Locate the cell with the specified text and output its [X, Y] center coordinate. 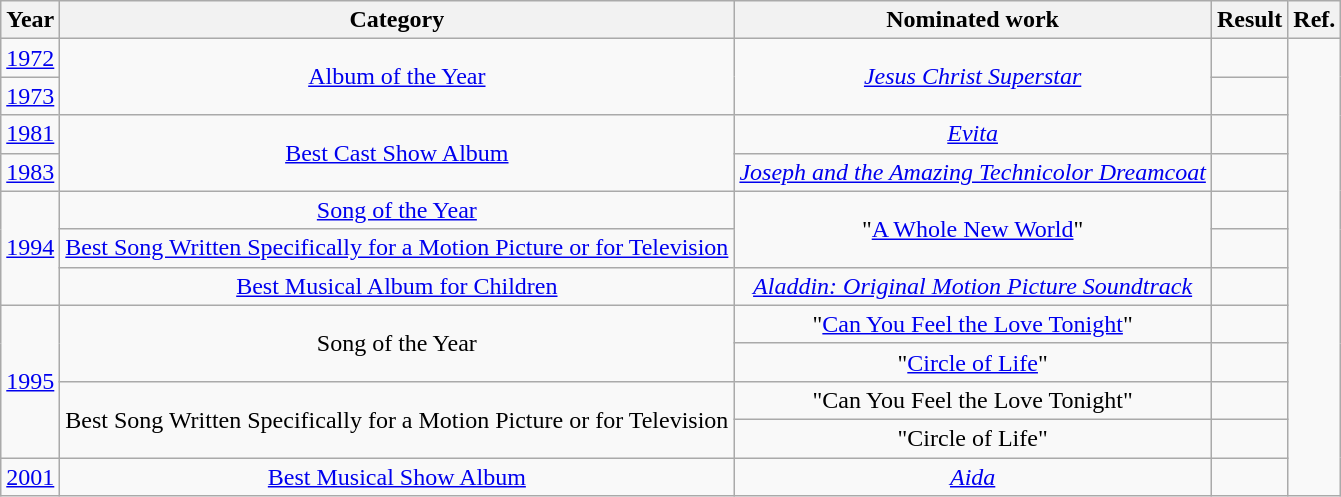
Ref. [1314, 20]
Category [397, 20]
"A Whole New World" [972, 229]
Evita [972, 134]
1981 [30, 134]
1995 [30, 381]
1973 [30, 96]
Album of the Year [397, 77]
2001 [30, 477]
Aladdin: Original Motion Picture Soundtrack [972, 286]
Year [30, 20]
Best Musical Show Album [397, 477]
Joseph and the Amazing Technicolor Dreamcoat [972, 172]
1972 [30, 58]
Best Musical Album for Children [397, 286]
Result [1249, 20]
Aida [972, 477]
Jesus Christ Superstar [972, 77]
Nominated work [972, 20]
1983 [30, 172]
Best Cast Show Album [397, 153]
1994 [30, 248]
